Scan for the cell matching the given text and deliver its (X, Y) coordinate at center. 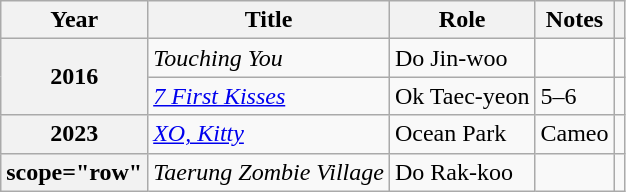
Role (462, 20)
Ok Taec-yeon (462, 96)
7 First Kisses (269, 96)
Title (269, 20)
Ocean Park (462, 134)
Cameo (574, 134)
Touching You (269, 58)
XO, Kitty (269, 134)
Notes (574, 20)
5–6 (574, 96)
2016 (74, 77)
Do Rak-koo (462, 172)
Year (74, 20)
scope="row" (74, 172)
Do Jin-woo (462, 58)
Taerung Zombie Village (269, 172)
2023 (74, 134)
